Determine the [X, Y] coordinate at the center of the cell enclosing the given text.  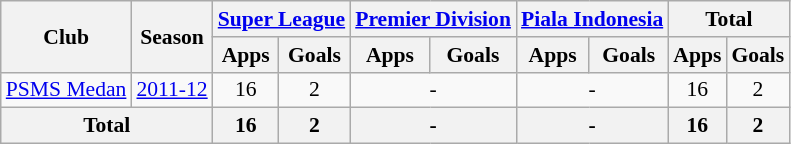
PSMS Medan [66, 90]
2011-12 [172, 90]
Club [66, 36]
Piala Indonesia [592, 19]
Season [172, 36]
Super League [282, 19]
Premier Division [433, 19]
